Provide the (x, y) coordinate of the cell's center where the given text is located.  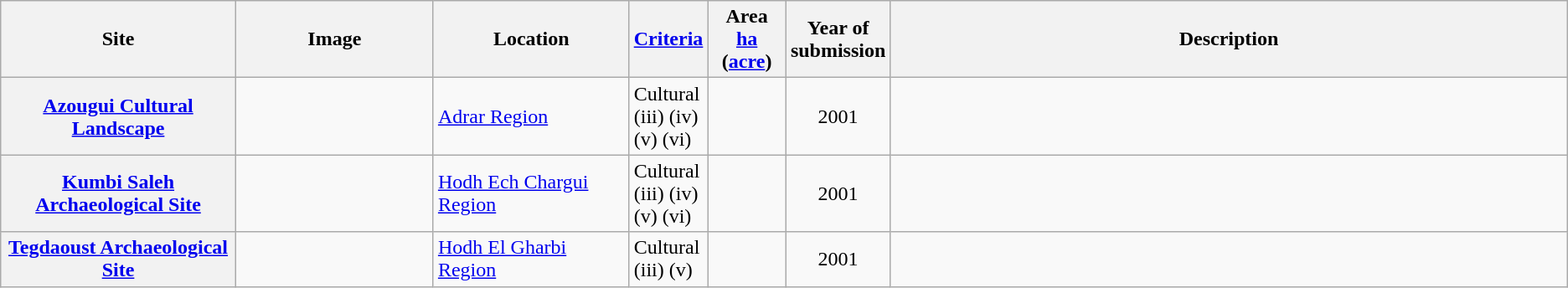
Areaha (acre) (747, 39)
Hodh El Gharbi Region (531, 260)
Criteria (668, 39)
Hodh Ech Chargui Region (531, 193)
Year of submission (838, 39)
Azougui Cultural Landscape (119, 116)
Site (119, 39)
Tegdaoust Archaeological Site (119, 260)
Location (531, 39)
Kumbi Saleh Archaeological Site (119, 193)
Adrar Region (531, 116)
Cultural (iii) (v) (668, 260)
Description (1229, 39)
Image (334, 39)
